Return [X, Y] of the center of cell containing provided text 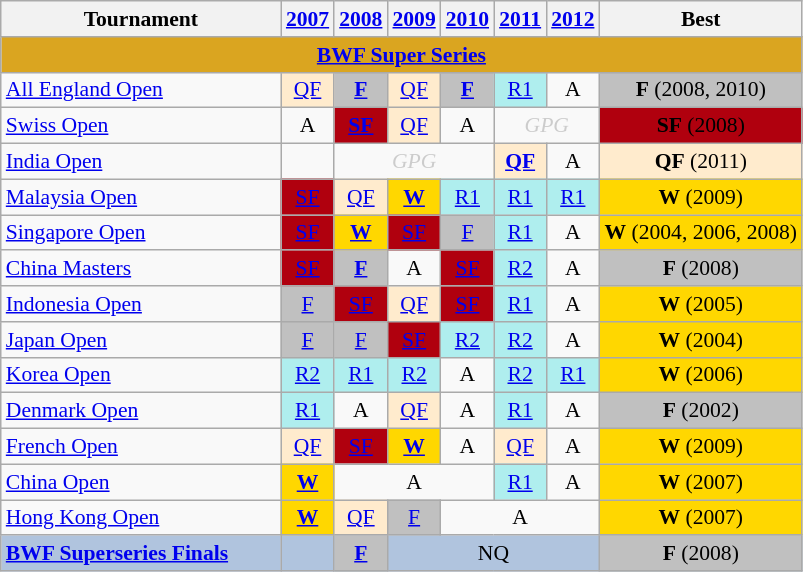
Tournament [141, 19]
India Open [141, 162]
BWF Superseries Finals [141, 554]
Japan Open [141, 340]
Swiss Open [141, 126]
All England Open [141, 90]
NQ [493, 554]
2011 [520, 19]
W (2004, 2006, 2008) [700, 233]
SF (2008) [700, 126]
W (2004) [700, 340]
Malaysia Open [141, 197]
F (2002) [700, 411]
W (2005) [700, 304]
Hong Kong Open [141, 518]
China Open [141, 482]
2007 [308, 19]
2009 [414, 19]
Korea Open [141, 375]
QF (2011) [700, 162]
2008 [360, 19]
F (2008, 2010) [700, 90]
2012 [572, 19]
W (2006) [700, 375]
French Open [141, 447]
Denmark Open [141, 411]
China Masters [141, 269]
BWF Super Series [402, 55]
2010 [468, 19]
Indonesia Open [141, 304]
Best [700, 19]
Singapore Open [141, 233]
